Return [x, y] of the center of cell containing provided text 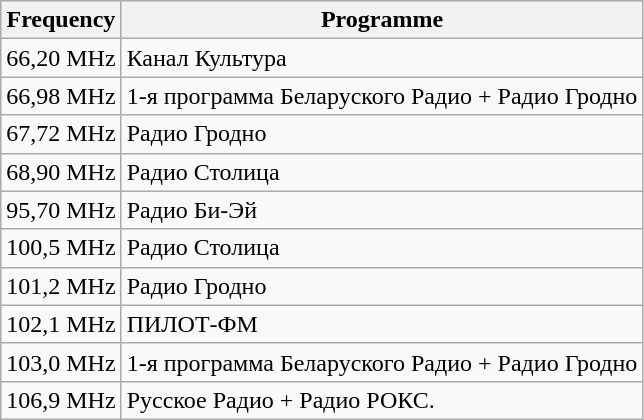
Programme [382, 20]
103,0 МHz [61, 362]
66,98 МHz [61, 96]
67,72 МHz [61, 134]
66,20 МHz [61, 58]
100,5 МHz [61, 248]
ПИЛОТ-ФМ [382, 324]
102,1 МHz [61, 324]
68,90 МHz [61, 172]
Радио Би-Эй [382, 210]
101,2 МHz [61, 286]
95,70 МHz [61, 210]
106,9 МHz [61, 400]
Frequency [61, 20]
Русское Радио + Радио РОКС. [382, 400]
Канал Культура [382, 58]
